Output the (X, Y) coordinate of the center of the cell containing the given text.  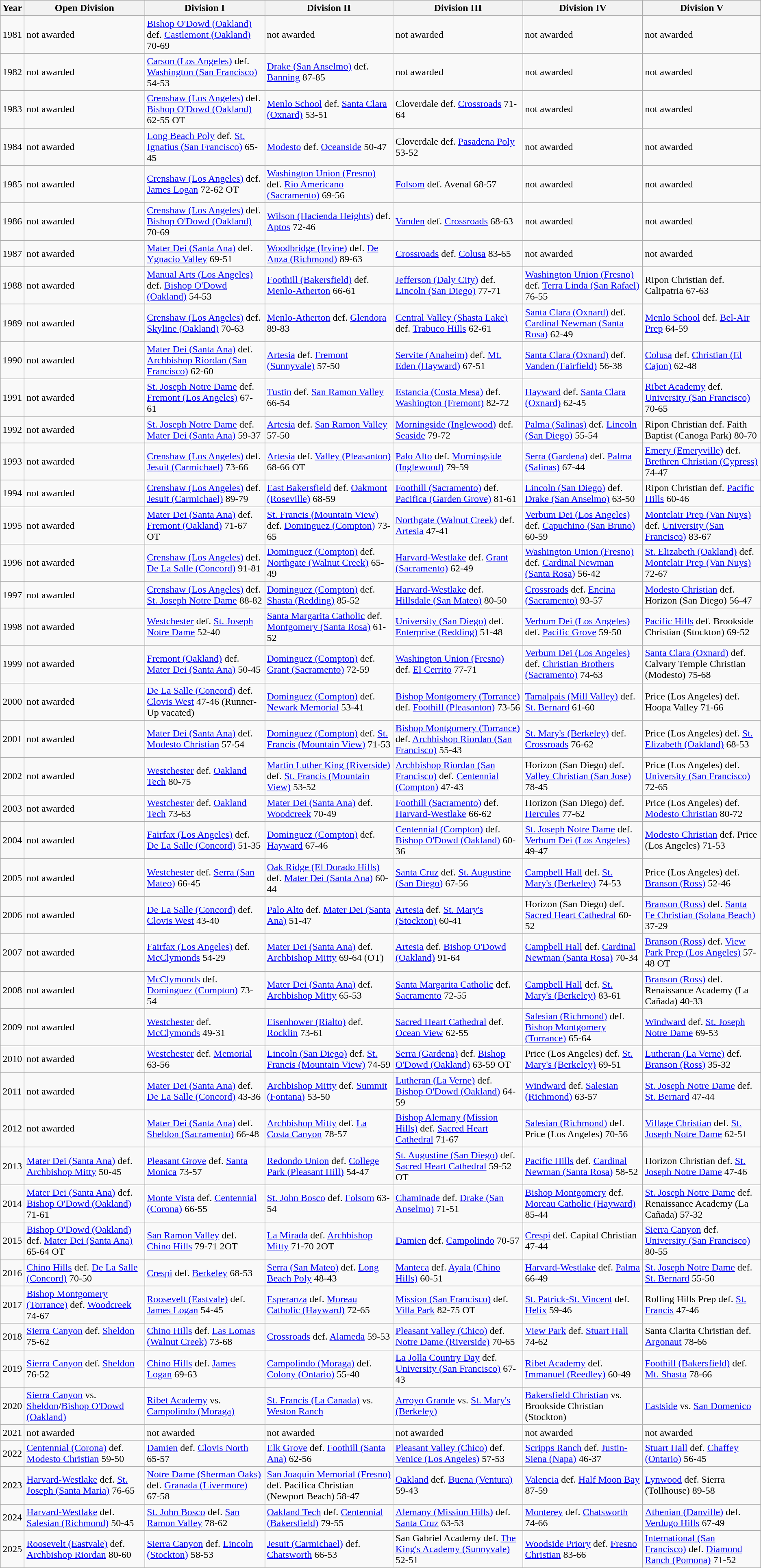
Campbell Hall def. St. Mary's (Berkeley) 74-53 (583, 877)
Ripon Christian def. Pacific Hills 60-46 (702, 493)
Dominguez (Compton) def. Grant (Sacramento) 72-59 (329, 664)
Open Division (85, 8)
Mater Dei (Santa Ana) def. Ygnacio Valley 69-51 (205, 254)
Chino Hills def. De La Salle (Concord) 70-50 (85, 1273)
Santa Clarita Christian def. Argonaut 78-66 (702, 1336)
Campolindo (Moraga) def. Colony (Ontario) 55-40 (329, 1368)
View Park def. Stuart Hall 74-62 (583, 1336)
2015 (12, 1241)
2016 (12, 1273)
Lutheran (La Verne) def. Bishop O'Dowd (Oakland) 64-59 (458, 1091)
2010 (12, 1059)
Verbum Dei (Los Angeles) def. Christian Brothers (Sacramento) 74-63 (583, 664)
2014 (12, 1203)
Fremont (Oakland) def. Mater Dei (Santa Ana) 50-45 (205, 664)
Crenshaw (Los Angeles) def. De La Salle (Concord) 91-81 (205, 563)
Archbishop Mitty def. Summit (Fontana) 53-50 (329, 1091)
Fairfax (Los Angeles) def. De La Salle (Concord) 51-35 (205, 840)
Washington Union (Fresno) def. Cardinal Newman (Santa Rosa) 56-42 (583, 563)
Oakland Tech def. Centennial (Bakersfield) 79-55 (329, 1517)
Dominguez (Compton) def. Northgate (Walnut Creek) 65-49 (329, 563)
St. John Bosco def. Folsom 63-54 (329, 1203)
Washington Union (Fresno) def. Terra Linda (San Rafael) 76-55 (583, 285)
Serra (Gardena) def. Bishop O'Dowd (Oakland) 63-59 OT (458, 1059)
Ribet Academy vs. Campolindo (Moraga) (205, 1406)
Sierra Canyon def. University (San Francisco) 80-55 (702, 1241)
Foothill (Sacramento) def. Harvard-Westlake 66-62 (458, 808)
Dominguez (Compton) def. St. Francis (Mountain View) 71-53 (329, 739)
Mater Dei (Santa Ana) def. Woodcreek 70-49 (329, 808)
2006 (12, 915)
Crespi def. Berkeley 68-53 (205, 1273)
Washington Union (Fresno) def. Rio Americano (Sacramento) 69-56 (329, 184)
Archbishop Riordan (San Francisco) def. Centennial (Compton) 47-43 (458, 776)
Archbishop Mitty def. La Costa Canyon 78-57 (329, 1129)
Centennial (Corona) def. Modesto Christian 59-50 (85, 1453)
Windward def. Salesian (Richmond) 63-57 (583, 1091)
Washington Union (Fresno) def. El Cerrito 77-71 (458, 664)
Bishop Montgomery def. Moreau Catholic (Hayward) 85-44 (583, 1203)
Roosevelt (Eastvale) def. James Logan 54-45 (205, 1305)
Palo Alto def. Mater Dei (Santa Ana) 51-47 (329, 915)
Dominguez (Compton) def. Newark Memorial 53-41 (329, 701)
Westchester def. Serra (San Mateo) 66-45 (205, 877)
Eastside vs. San Domenico (702, 1406)
Pleasant Grove def. Santa Monica 73-57 (205, 1166)
San Gabriel Academy def. The King's Academy (Sunnyvale) 52-51 (458, 1549)
Crenshaw (Los Angeles) def. Jesuit (Carmichael) 73-66 (205, 462)
Northgate (Walnut Creek) def. Artesia 47-41 (458, 526)
2001 (12, 739)
Pleasant Valley (Chico) def. Venice (Los Angeles) 57-53 (458, 1453)
Bakersfield Christian vs. Brookside Christian (Stockton) (583, 1406)
Verbum Dei (Los Angeles) def. Pacific Grove 59-50 (583, 627)
Menlo School def. Santa Clara (Oxnard) 53-51 (329, 109)
Crenshaw (Los Angeles) def. James Logan 72-62 OT (205, 184)
Division V (702, 8)
Mater Dei (Santa Ana) def. Archbishop Mitty 69-64 (OT) (329, 952)
St. Joseph Notre Dame def. St. Bernard 55-50 (702, 1273)
Fairfax (Los Angeles) def. McClymonds 54-29 (205, 952)
Emery (Emeryville) def. Brethren Christian (Cypress) 74-47 (702, 462)
Santa Margarita Catholic def. Montgomery (Santa Rosa) 61-52 (329, 627)
Westchester def. Oakland Tech 80-75 (205, 776)
De La Salle (Concord) def. Clovis West 47-46 (Runner-Up vacated) (205, 701)
Artesia def. St. Mary's (Stockton) 60-41 (458, 915)
2002 (12, 776)
St. Joseph Notre Dame def. Mater Dei (Santa Ana) 59-37 (205, 429)
Campbell Hall def. St. Mary's (Berkeley) 83-61 (583, 990)
Cloverdale def. Pasadena Poly 53-52 (458, 147)
Harvard-Westlake def. Grant (Sacramento) 62-49 (458, 563)
1981 (12, 35)
Sacred Heart Cathedral def. Ocean View 62-55 (458, 1027)
2025 (12, 1549)
Pacific Hills def. Brookside Christian (Stockton) 69-52 (702, 627)
Cloverdale def. Crossroads 71-64 (458, 109)
Pleasant Valley (Chico) def. Notre Dame (Riverside) 70-65 (458, 1336)
Price (Los Angeles) def. St. Elizabeth (Oakland) 68-53 (702, 739)
St. Francis (La Canada) vs. Weston Ranch (329, 1406)
Dominguez (Compton) def. Hayward 67-46 (329, 840)
Westchester def. McClymonds 49-31 (205, 1027)
Morningside (Inglewood) def. Seaside 79-72 (458, 429)
Vanden def. Crossroads 68-63 (458, 222)
McClymonds def. Dominguez (Compton) 73-54 (205, 990)
Serra (Gardena) def. Palma (Salinas) 67-44 (583, 462)
Elk Grove def. Foothill (Santa Ana) 62-56 (329, 1453)
Modesto def. Oceanside 50-47 (329, 147)
1987 (12, 254)
1991 (12, 397)
Palma (Salinas) def. Lincoln (San Diego) 55-54 (583, 429)
2000 (12, 701)
Price (Los Angeles) def. University (San Francisco) 72-65 (702, 776)
Alemany (Mission Hills) def. Santa Cruz 63-53 (458, 1517)
Sierra Canyon def. Sheldon 76-52 (85, 1368)
Branson (Ross) def. Renaissance Academy (La Cañada) 40-33 (702, 990)
2013 (12, 1166)
1984 (12, 147)
Santa Margarita Catholic def. Sacramento 72-55 (458, 990)
1999 (12, 664)
Chaminade def. Drake (San Anselmo) 71-51 (458, 1203)
Division III (458, 8)
2019 (12, 1368)
Branson (Ross) def. View Park Prep (Los Angeles) 57-48 OT (702, 952)
Menlo-Atherton def. Glendora 89-83 (329, 323)
Crenshaw (Los Angeles) def. Jesuit (Carmichael) 89-79 (205, 493)
Village Christian def. St. Joseph Notre Dame 62-51 (702, 1129)
Arroyo Grande vs. St. Mary's (Berkeley) (458, 1406)
2023 (12, 1485)
2012 (12, 1129)
Santa Cruz def. St. Augustine (San Diego) 67-56 (458, 877)
Mater Dei (Santa Ana) def. Archbishop Mitty 50-45 (85, 1166)
Foothill (Sacramento) def. Pacifica (Garden Grove) 81-61 (458, 493)
1986 (12, 222)
St. Elizabeth (Oakland) def. Montclair Prep (Van Nuys) 72-67 (702, 563)
Price (Los Angeles) def. Hoopa Valley 71-66 (702, 701)
2020 (12, 1406)
Price (Los Angeles) def. Modesto Christian 80-72 (702, 808)
Horizon (San Diego) def. Valley Christian (San Jose) 78-45 (583, 776)
Harvard-Westlake def. Hillsdale (San Mateo) 80-50 (458, 595)
Foothill (Bakersfield) def. Mt. Shasta 78-66 (702, 1368)
Tamalpais (Mill Valley) def. St. Bernard 61-60 (583, 701)
University (San Diego) def. Enterprise (Redding) 51-48 (458, 627)
1997 (12, 595)
Crossroads def. Colusa 83-65 (458, 254)
St. Augustine (San Diego) def. Sacred Heart Cathedral 59-52 OT (458, 1166)
Sierra Canyon def. Sheldon 75-62 (85, 1336)
St. Patrick-St. Vincent def. Helix 59-46 (583, 1305)
2005 (12, 877)
Harvard-Westlake def. Palma 66-49 (583, 1273)
Artesia def. Fremont (Sunnyvale) 57-50 (329, 360)
2024 (12, 1517)
Artesia def. Valley (Pleasanton) 68-66 OT (329, 462)
Artesia def. Bishop O'Dowd (Oakland) 91-64 (458, 952)
1996 (12, 563)
Windward def. St. Joseph Notre Dame 69-53 (702, 1027)
Tustin def. San Ramon Valley 66-54 (329, 397)
Long Beach Poly def. St. Ignatius (San Francisco) 65-45 (205, 147)
Bishop O'Dowd (Oakland) def. Castlemont (Oakland) 70-69 (205, 35)
La Mirada def. Archbishop Mitty 71-70 2OT (329, 1241)
Ribet Academy def. Immanuel (Reedley) 60-49 (583, 1368)
Bishop Montgomery (Torrance) def. Archbishop Riordan (San Francisco) 55-43 (458, 739)
Martin Luther King (Riverside) def. St. Francis (Mountain View) 53-52 (329, 776)
Salesian (Richmond) def. Price (Los Angeles) 70-56 (583, 1129)
Lincoln (San Diego) def. St. Francis (Mountain View) 74-59 (329, 1059)
Stuart Hall def. Chaffey (Ontario) 56-45 (702, 1453)
Westchester def. Oakland Tech 73-63 (205, 808)
Valencia def. Half Moon Bay 87-59 (583, 1485)
Mater Dei (Santa Ana) def. Fremont (Oakland) 71-67 OT (205, 526)
Hayward def. Santa Clara (Oxnard) 62-45 (583, 397)
Price (Los Angeles) def. Branson (Ross) 52-46 (702, 877)
Esperanza def. Moreau Catholic (Hayward) 72-65 (329, 1305)
2003 (12, 808)
2009 (12, 1027)
Notre Dame (Sherman Oaks) def. Granada (Livermore) 67-58 (205, 1485)
1982 (12, 72)
Monte Vista def. Centennial (Corona) 66-55 (205, 1203)
1998 (12, 627)
1990 (12, 360)
Central Valley (Shasta Lake) def. Trabuco Hills 62-61 (458, 323)
Oakland def. Buena (Ventura) 59-43 (458, 1485)
St. John Bosco def. San Ramon Valley 78-62 (205, 1517)
Year (12, 8)
1983 (12, 109)
Folsom def. Avenal 68-57 (458, 184)
St. Francis (Mountain View) def. Dominguez (Compton) 73-65 (329, 526)
Campbell Hall def. Cardinal Newman (Santa Rosa) 70-34 (583, 952)
Chino Hills def. Las Lomas (Walnut Creek) 73-68 (205, 1336)
Dominguez (Compton) def. Shasta (Redding) 85-52 (329, 595)
Scripps Ranch def. Justin-Siena (Napa) 46-37 (583, 1453)
2008 (12, 990)
2007 (12, 952)
East Bakersfield def. Oakmont (Roseville) 68-59 (329, 493)
Redondo Union def. College Park (Pleasant Hill) 54-47 (329, 1166)
Menlo School def. Bel-Air Prep 64-59 (702, 323)
Horizon (San Diego) def. Sacred Heart Cathedral 60-52 (583, 915)
Mater Dei (Santa Ana) def. Archbishop Mitty 65-53 (329, 990)
Harvard-Westlake def. St. Joseph (Santa Maria) 76-65 (85, 1485)
Centennial (Compton) def. Bishop O'Dowd (Oakland) 60-36 (458, 840)
Sierra Canyon vs. Sheldon/Bishop O'Dowd (Oakland) (85, 1406)
Mission (San Francisco) def. Villa Park 82-75 OT (458, 1305)
Crespi def. Capital Christian 47-44 (583, 1241)
San Joaquin Memorial (Fresno) def. Pacifica Christian (Newport Beach) 58-47 (329, 1485)
2011 (12, 1091)
Athenian (Danville) def. Verdugo Hills 67-49 (702, 1517)
Bishop Montgomery (Torrance) def. Woodcreek 74-67 (85, 1305)
Manual Arts (Los Angeles) def. Bishop O'Dowd (Oakland) 54-53 (205, 285)
2021 (12, 1432)
Crenshaw (Los Angeles) def. Skyline (Oakland) 70-63 (205, 323)
Ripon Christian def. Faith Baptist (Canoga Park) 80-70 (702, 429)
Damien def. Campolindo 70-57 (458, 1241)
Mater Dei (Santa Ana) def. Archbishop Riordan (San Francisco) 62-60 (205, 360)
Mater Dei (Santa Ana) def. Modesto Christian 57-54 (205, 739)
Drake (San Anselmo) def. Banning 87-85 (329, 72)
Lynwood def. Sierra (Tollhouse) 89-58 (702, 1485)
Crenshaw (Los Angeles) def. Bishop O'Dowd (Oakland) 62-55 OT (205, 109)
Serra (San Mateo) def. Long Beach Poly 48-43 (329, 1273)
Crossroads def. Alameda 59-53 (329, 1336)
Crossroads def. Encina (Sacramento) 93-57 (583, 595)
1985 (12, 184)
2017 (12, 1305)
2004 (12, 840)
Price (Los Angeles) def. St. Mary's (Berkeley) 69-51 (583, 1059)
San Ramon Valley def. Chino Hills 79-71 2OT (205, 1241)
Harvard-Westlake def. Salesian (Richmond) 50-45 (85, 1517)
Woodbridge (Irvine) def. De Anza (Richmond) 89-63 (329, 254)
Servite (Anaheim) def. Mt. Eden (Hayward) 67-51 (458, 360)
Mater Dei (Santa Ana) def. De La Salle (Concord) 43-36 (205, 1091)
1988 (12, 285)
Verbum Dei (Los Angeles) def. Capuchino (San Bruno) 60-59 (583, 526)
Jesuit (Carmichael) def. Chatsworth 66-53 (329, 1549)
Manteca def. Ayala (Chino Hills) 60-51 (458, 1273)
Woodside Priory def. Fresno Christian 83-66 (583, 1549)
Monterey def. Chatsworth 74-66 (583, 1517)
St. Joseph Notre Dame def. Fremont (Los Angeles) 67-61 (205, 397)
Colusa def. Christian (El Cajon) 62-48 (702, 360)
Foothill (Bakersfield) def. Menlo-Atherton 66-61 (329, 285)
Division IV (583, 8)
St. Mary's (Berkeley) def. Crossroads 76-62 (583, 739)
Estancia (Costa Mesa) def. Washington (Fremont) 82-72 (458, 397)
Modesto Christian def. Horizon (San Diego) 56-47 (702, 595)
De La Salle (Concord) def. Clovis West 43-40 (205, 915)
St. Joseph Notre Dame def. Renaissance Academy (La Cañada) 57-32 (702, 1203)
St. Joseph Notre Dame def. Verbum Dei (Los Angeles) 49-47 (583, 840)
Wilson (Hacienda Heights) def. Aptos 72-46 (329, 222)
Chino Hills def. James Logan 69-63 (205, 1368)
Santa Clara (Oxnard) def. Calvary Temple Christian (Modesto) 75-68 (702, 664)
La Jolla Country Day def. University (San Francisco) 67-43 (458, 1368)
Damien def. Clovis North 65-57 (205, 1453)
Jefferson (Daly City) def. Lincoln (San Diego) 77-71 (458, 285)
Roosevelt (Eastvale) def. Archbishop Riordan 80-60 (85, 1549)
Pacific Hills def. Cardinal Newman (Santa Rosa) 58-52 (583, 1166)
1993 (12, 462)
Lutheran (La Verne) def. Branson (Ross) 35-32 (702, 1059)
Sierra Canyon def. Lincoln (Stockton) 58-53 (205, 1549)
Division I (205, 8)
Palo Alto def. Morningside (Inglewood) 79-59 (458, 462)
1995 (12, 526)
Crenshaw (Los Angeles) def. St. Joseph Notre Dame 88-82 (205, 595)
1994 (12, 493)
Modesto Christian def. Price (Los Angeles) 71-53 (702, 840)
Rolling Hills Prep def. St. Francis 47-46 (702, 1305)
Horizon Christian def. St. Joseph Notre Dame 47-46 (702, 1166)
Santa Clara (Oxnard) def. Vanden (Fairfield) 56-38 (583, 360)
Eisenhower (Rialto) def. Rocklin 73-61 (329, 1027)
Carson (Los Angeles) def. Washington (San Francisco) 54-53 (205, 72)
Horizon (San Diego) def. Hercules 77-62 (583, 808)
Artesia def. San Ramon Valley 57-50 (329, 429)
Salesian (Richmond) def. Bishop Montgomery (Torrance) 65-64 (583, 1027)
Ripon Christian def. Calipatria 67-63 (702, 285)
Lincoln (San Diego) def. Drake (San Anselmo) 63-50 (583, 493)
Branson (Ross) def. Santa Fe Christian (Solana Beach) 37-29 (702, 915)
Westchester def. Memorial 63-56 (205, 1059)
Crenshaw (Los Angeles) def. Bishop O'Dowd (Oakland) 70-69 (205, 222)
Mater Dei (Santa Ana) def. Bishop O'Dowd (Oakland) 71-61 (85, 1203)
2022 (12, 1453)
2018 (12, 1336)
Oak Ridge (El Dorado Hills) def. Mater Dei (Santa Ana) 60-44 (329, 877)
Westchester def. St. Joseph Notre Dame 52-40 (205, 627)
Montclair Prep (Van Nuys) def. University (San Francisco) 83-67 (702, 526)
Santa Clara (Oxnard) def. Cardinal Newman (Santa Rosa) 62-49 (583, 323)
Division II (329, 8)
1989 (12, 323)
Mater Dei (Santa Ana) def. Sheldon (Sacramento) 66-48 (205, 1129)
International (San Francisco) def. Diamond Ranch (Pomona) 71-52 (702, 1549)
1992 (12, 429)
Bishop Montgomery (Torrance) def. Foothill (Pleasanton) 73-56 (458, 701)
Bishop Alemany (Mission Hills) def. Sacred Heart Cathedral 71-67 (458, 1129)
St. Joseph Notre Dame def. St. Bernard 47-44 (702, 1091)
Bishop O'Dowd (Oakland) def. Mater Dei (Santa Ana) 65-64 OT (85, 1241)
Ribet Academy def. University (San Francisco) 70-65 (702, 397)
